For the text-containing cell, return its midpoint in [x, y] coordinate format. 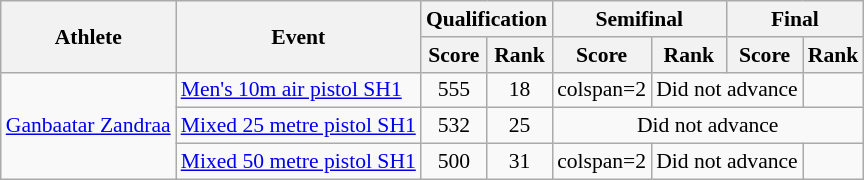
Ganbaatar Zandraa [88, 126]
555 [454, 90]
Semifinal [639, 19]
Men's 10m air pistol SH1 [298, 90]
Mixed 25 metre pistol SH1 [298, 126]
Athlete [88, 36]
Event [298, 36]
25 [520, 126]
Qualification [486, 19]
18 [520, 90]
500 [454, 162]
532 [454, 126]
31 [520, 162]
Final [794, 19]
Mixed 50 metre pistol SH1 [298, 162]
